Locate the cell with the specified text and output its [x, y] center coordinate. 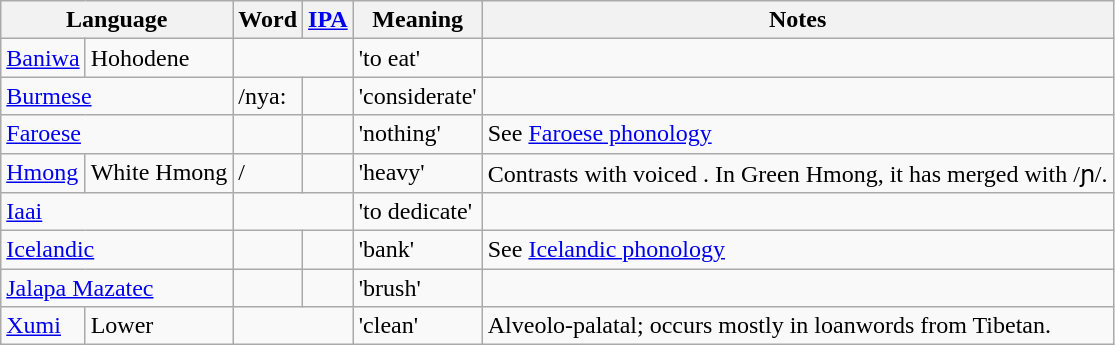
Baniwa [43, 58]
Meaning [418, 20]
Hohodene [159, 58]
'heavy' [418, 173]
Language [117, 20]
/ [268, 173]
Alveolo-palatal; occurs mostly in loanwords from Tibetan. [798, 326]
Iaai [117, 212]
Xumi [43, 326]
Lower [159, 326]
Faroese [117, 134]
Hmong [43, 173]
Icelandic [117, 250]
Jalapa Mazatec [117, 288]
Notes [798, 20]
Contrasts with voiced . In Green Hmong, it has merged with /ɲ/. [798, 173]
White Hmong [159, 173]
'nothing' [418, 134]
'to dedicate' [418, 212]
'bank' [418, 250]
/nya: [268, 96]
IPA [328, 20]
'considerate' [418, 96]
See Faroese phonology [798, 134]
'to eat' [418, 58]
Word [268, 20]
Burmese [117, 96]
See Icelandic phonology [798, 250]
'clean' [418, 326]
'brush' [418, 288]
